Determine the [X, Y] coordinate at the center of the cell enclosing the given text.  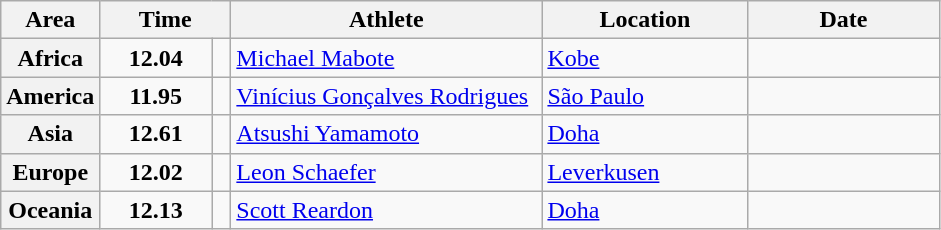
Time [166, 20]
Athlete [386, 20]
11.95 [156, 96]
Kobe [645, 58]
Oceania [50, 210]
Area [50, 20]
São Paulo [645, 96]
Date [844, 20]
Africa [50, 58]
12.13 [156, 210]
Leverkusen [645, 172]
12.02 [156, 172]
12.61 [156, 134]
Europe [50, 172]
Leon Schaefer [386, 172]
12.04 [156, 58]
Vinícius Gonçalves Rodrigues [386, 96]
Asia [50, 134]
Location [645, 20]
Scott Reardon [386, 210]
America [50, 96]
Atsushi Yamamoto [386, 134]
Michael Mabote [386, 58]
